Pinpoint the cell where the given text exists, returning its [X, Y] midpoint coordinate. 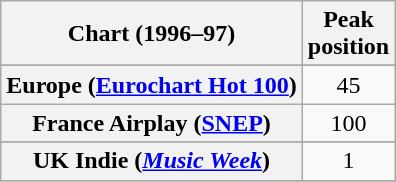
Peak position [348, 34]
45 [348, 85]
UK Indie (Music Week) [152, 161]
100 [348, 123]
Chart (1996–97) [152, 34]
Europe (Eurochart Hot 100) [152, 85]
France Airplay (SNEP) [152, 123]
1 [348, 161]
